From the cell containing the given text, extract its center point as (X, Y) coordinate. 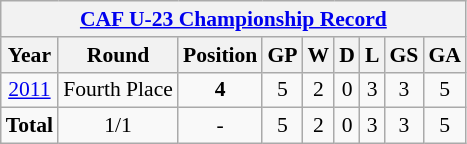
Total (30, 126)
2011 (30, 90)
D (347, 55)
L (372, 55)
- (220, 126)
1/1 (118, 126)
GP (282, 55)
Fourth Place (118, 90)
Round (118, 55)
Position (220, 55)
CAF U-23 Championship Record (234, 19)
4 (220, 90)
W (319, 55)
GS (404, 55)
GA (444, 55)
Year (30, 55)
